Extract the (X, Y) coordinate from the center of the cell holding the provided text.  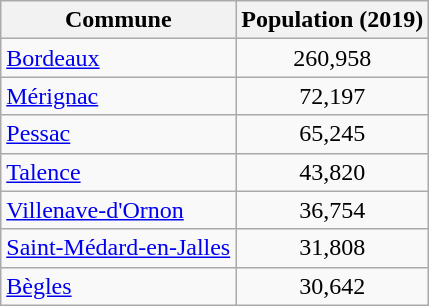
36,754 (332, 210)
260,958 (332, 58)
Bègles (118, 286)
72,197 (332, 96)
31,808 (332, 248)
Saint-Médard-en-Jalles (118, 248)
Commune (118, 20)
65,245 (332, 134)
Pessac (118, 134)
30,642 (332, 286)
Villenave-d'Ornon (118, 210)
Mérignac (118, 96)
Bordeaux (118, 58)
43,820 (332, 172)
Population (2019) (332, 20)
Talence (118, 172)
